Scan for the cell matching the given text and deliver its [X, Y] coordinate at center. 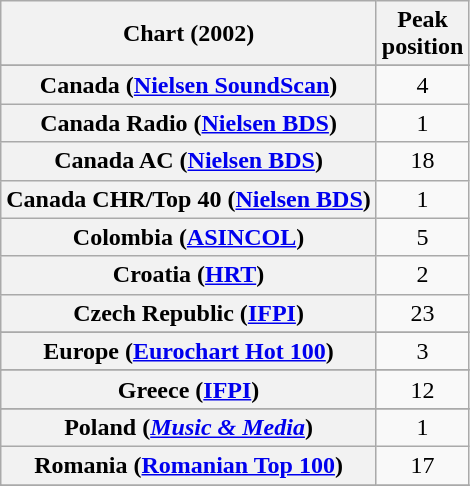
5 [422, 237]
Canada Radio (Nielsen BDS) [189, 123]
Greece (IFPI) [189, 389]
23 [422, 313]
12 [422, 389]
Canada (Nielsen SoundScan) [189, 85]
3 [422, 351]
Romania (Romanian Top 100) [189, 465]
17 [422, 465]
Chart (2002) [189, 34]
Croatia (HRT) [189, 275]
Canada AC (Nielsen BDS) [189, 161]
Europe (Eurochart Hot 100) [189, 351]
4 [422, 85]
Czech Republic (IFPI) [189, 313]
Peakposition [422, 34]
Canada CHR/Top 40 (Nielsen BDS) [189, 199]
2 [422, 275]
Poland (Music & Media) [189, 427]
Colombia (ASINCOL) [189, 237]
18 [422, 161]
